Locate the cell with the specified text and output its [x, y] center coordinate. 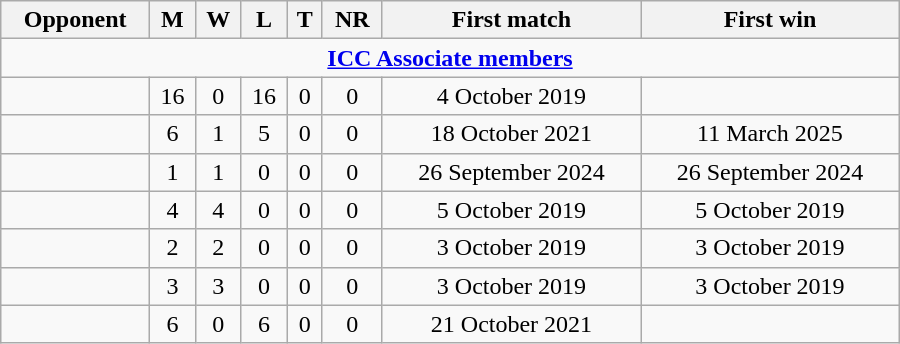
M [173, 20]
T [304, 20]
NR [352, 20]
21 October 2021 [511, 324]
11 March 2025 [770, 134]
18 October 2021 [511, 134]
5 [264, 134]
W [218, 20]
4 October 2019 [511, 96]
First win [770, 20]
Opponent [76, 20]
First match [511, 20]
L [264, 20]
ICC Associate members [450, 58]
